Detect which cell encompasses the target text, then output its (x, y) center coordinate. 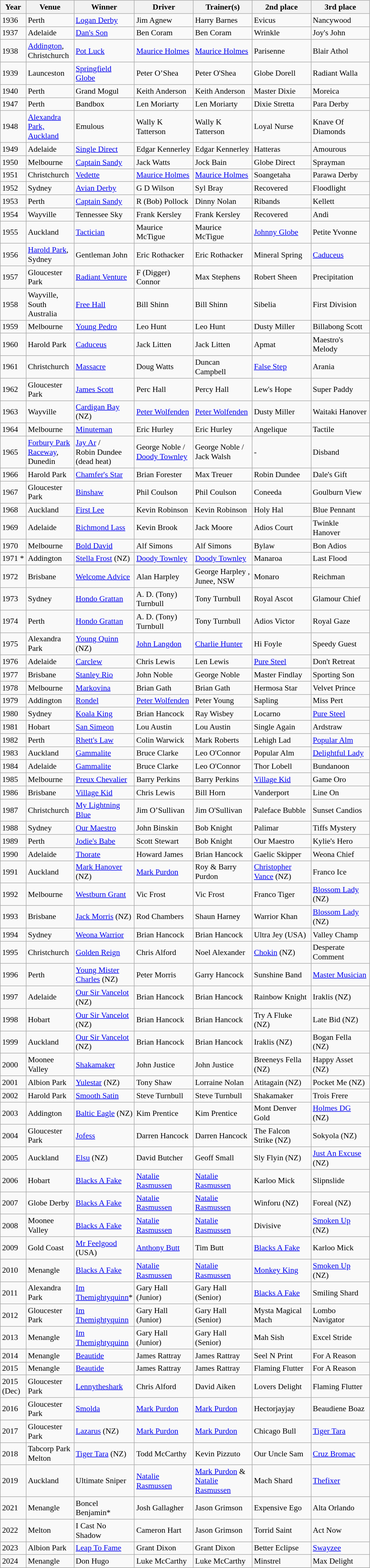
Kevin Brook (164, 528)
2013 (13, 1338)
Game Oro (340, 779)
Melton (50, 1530)
Brian Forester (164, 475)
Springfield Globe (104, 73)
Jack Morris (NZ) (104, 917)
Lorraine Nolan (223, 1082)
Sunshine Band (281, 975)
Colin Warwick (164, 740)
First Division (340, 304)
Arania (340, 367)
Blue Pennant (340, 510)
2006 (13, 1180)
1957 (13, 277)
Stanley Rio (104, 675)
Hatteras (281, 149)
Better Eclipse (281, 1548)
Mark Hanover (NZ) (104, 872)
Koala King (104, 714)
2001 (13, 1082)
John Langdon (164, 644)
Avian Derby (104, 188)
Thor Lobell (281, 767)
Tony Shaw (164, 1082)
Launceston (50, 73)
Perc Hall (164, 389)
2007 (13, 1203)
Mysta Magical Mach (281, 1316)
Excel Stride (340, 1338)
1967 (13, 492)
2000 (13, 1064)
Line On (340, 793)
2014 (13, 1356)
Radiant Venture (104, 277)
Nancywood (340, 20)
Lazarus (NZ) (104, 1431)
Christopher Vance (NZ) (281, 872)
Late Bid (NZ) (340, 1020)
Smooth Satin (104, 1096)
Jodie's Babe (104, 841)
Petite Yvonne (340, 232)
2005 (13, 1158)
Thorate (104, 854)
Parisenne (281, 51)
1964 (13, 430)
Bandbox (104, 104)
Breeneys Fella (NZ) (281, 1064)
Gaelic Skipper (281, 854)
2003 (13, 1113)
1988 (13, 828)
2016 (13, 1409)
Vedette (104, 175)
Emulous (104, 127)
Seel N Print (281, 1356)
Don't Retreat (340, 662)
Our Uncle Sam (281, 1454)
Expensive Ego (281, 1508)
Act Now (340, 1530)
Todd McCarthy (164, 1454)
Master Dixie (281, 91)
Miss Pert (340, 701)
Gentleman John (104, 255)
Trainer(s) (223, 7)
3rd place (340, 7)
1936 (13, 20)
Grand Mogul (104, 91)
Robin Dundee (281, 475)
Royal Ascot (281, 599)
G D Wilson (164, 188)
Forbury Park Raceway, Dunedin (50, 453)
Speedy Guest (340, 644)
Mark Roberts (223, 740)
Vanderport (281, 793)
Geoff Small (223, 1158)
Evicus (281, 20)
1981 (13, 727)
- (281, 453)
John Binskin (164, 828)
Pocket Me (NZ) (340, 1082)
Scott Stewart (164, 841)
1971 * (13, 559)
Glamour Chief (340, 599)
Manaroa (281, 559)
Roy & Barry Purdon (223, 872)
1937 (13, 33)
Im Themightyquinn* (104, 1293)
Harold Park, Sydney (50, 255)
Apmat (281, 345)
1951 (13, 175)
1961 (13, 367)
2002 (13, 1096)
Winner (104, 7)
1960 (13, 345)
1970 (13, 546)
Hermosa Star (281, 688)
1979 (13, 701)
Sunset Candios (340, 810)
Para Derby (340, 104)
Rondel (104, 701)
1976 (13, 662)
Trois Frere (340, 1096)
Velvet Prince (340, 688)
Lehigh Lad (281, 740)
Weona Chief (340, 854)
Slipnslide (340, 1180)
Torrid Saint (281, 1530)
Charlie Hunter (223, 644)
1939 (13, 73)
2009 (13, 1248)
George Noble /Doody Townley (164, 453)
Chicago Bull (281, 1431)
2008 (13, 1225)
Jim Agnew (164, 20)
Stella Frost (NZ) (104, 559)
1974 (13, 621)
Smiling Shard (340, 1293)
Baltic Eagle (NZ) (104, 1113)
Pot Luck (104, 51)
1950 (13, 162)
Monaro (281, 577)
Duncan Campbell (223, 367)
Disband (340, 453)
Rod Chambers (164, 917)
Single Again (281, 727)
1953 (13, 202)
1978 (13, 688)
Sprayman (340, 162)
1954 (13, 215)
Tactician (104, 232)
Foreal (NZ) (340, 1203)
Joy's John (340, 33)
1989 (13, 841)
Happy Asset (NZ) (340, 1064)
Monkey King (281, 1270)
1982 (13, 740)
1998 (13, 1020)
Hectorjayjay (281, 1409)
Young Mister Charles (NZ) (104, 975)
1963 (13, 412)
Alan Harpley (164, 577)
2010 (13, 1270)
Jack Watts (164, 162)
Lennytheshark (104, 1386)
Venue (50, 7)
Bold David (104, 546)
Last Flood (340, 559)
Doug Watts (164, 367)
Valley Champ (340, 935)
Tactile (340, 430)
I Cast No Shadow (104, 1530)
Weona Warrior (104, 935)
Mark Purdon & Natalie Rasmussen (223, 1481)
Delightful Lady (340, 753)
2015 (13, 1369)
1955 (13, 232)
Twinkle Hanover (340, 528)
David Aiken (223, 1386)
Driver (164, 7)
Sly Flyin (NZ) (281, 1158)
1947 (13, 104)
Parawa Derby (340, 175)
Franco Tiger (281, 895)
Reichman (340, 577)
Wayville, South Australia (50, 304)
Welcome Advice (104, 577)
Moreica (340, 91)
Palimar (281, 828)
Rhett's Law (104, 740)
Billabong Scott (340, 327)
1983 (13, 753)
2012 (13, 1316)
1969 (13, 528)
Syl Bray (223, 188)
Kevin Pizzuto (223, 1454)
1965 (13, 453)
2017 (13, 1431)
1997 (13, 998)
Radiant Walla (340, 73)
Bon Adios (340, 546)
2011 (13, 1293)
1977 (13, 675)
2018 (13, 1454)
1992 (13, 895)
Boncel Benjamin* (104, 1508)
Preux Chevalier (104, 779)
Sibelia (281, 304)
Westburn Grant (104, 895)
Sapling (281, 701)
Ribands (281, 202)
2004 (13, 1136)
Try A Fluke (NZ) (281, 1020)
Dinny Nolan (223, 202)
George Noble (223, 675)
Peter O'Shea (223, 73)
Chokin (NZ) (281, 952)
John Noble (164, 675)
Alexandra Park, Auckland (50, 127)
1972 (13, 577)
Len Lewis (223, 662)
1986 (13, 793)
Goulburn View (340, 492)
Holy Hal (281, 510)
Dan's Son (104, 33)
Percy Hall (223, 389)
Peter Young (223, 701)
Jock Bain (223, 162)
1984 (13, 767)
1993 (13, 917)
1958 (13, 304)
Mah Sish (281, 1338)
Harry Barnes (223, 20)
Don Hugo (104, 1561)
James Scott (104, 389)
Kylie's Hero (340, 841)
Franco Ice (340, 872)
Desperate Comment (340, 952)
Coneeda (281, 492)
Jim O'Sullivan (223, 810)
Amourous (340, 149)
George Noble /Jack Walsh (223, 453)
Maestro's Melody (340, 345)
Super Paddy (340, 389)
1968 (13, 510)
1991 (13, 872)
Golden Reign (104, 952)
Just An Excuse (NZ) (340, 1158)
Alta Orlando (340, 1508)
Lew's Hope (281, 389)
Tabcorp Park Melton (50, 1454)
Robert Sheen (281, 277)
Mach Shard (281, 1481)
1975 (13, 644)
Max Delight (340, 1561)
Sokyola (NZ) (340, 1136)
Beaudiene Boaz (340, 1409)
Thefixer (340, 1481)
Locarno (281, 714)
1948 (13, 127)
Gold Coast (50, 1248)
Tiger Tara (NZ) (104, 1454)
Shaun Harney (223, 917)
Swayzee (340, 1548)
Peter O’Shea (164, 73)
David Butcher (164, 1158)
Year (13, 7)
1952 (13, 188)
1987 (13, 810)
Hi Foyle (281, 644)
Jack Moore (223, 528)
Master Findlay (281, 675)
2019 (13, 1481)
Lombo Navigator (340, 1316)
False Step (281, 367)
Ray Wisbey (223, 714)
Richmond Lass (104, 528)
Kellett (340, 202)
Warrior Khan (281, 917)
Yulestar (NZ) (104, 1082)
Globe Dorell (281, 73)
Young Quinn (NZ) (104, 644)
Minstrel (281, 1561)
Master Musician (340, 975)
Ultimate Sniper (104, 1481)
Waitaki Hanover (340, 412)
Sporting Son (340, 675)
Winforu (NZ) (281, 1203)
Anthony Butt (164, 1248)
Tennessee Sky (104, 215)
Elsu (NZ) (104, 1158)
Leap To Fame (104, 1548)
Max Treuer (223, 475)
Mr Feelgood (USA) (104, 1248)
Holmes DG (NZ) (340, 1113)
1949 (13, 149)
Andi (340, 215)
Massacre (104, 367)
1938 (13, 51)
Logan Derby (104, 20)
Markovina (104, 688)
Blair Athol (340, 51)
Dixie Stretta (281, 104)
1980 (13, 714)
Bundanoon (340, 767)
Josh Gallagher (164, 1508)
Young Pedro (104, 327)
My Lightning Blue (104, 810)
Adios Court (281, 528)
Mineral Spring (281, 255)
2021 (13, 1508)
Angelique (281, 430)
Jim O’Sullivan (164, 810)
1940 (13, 91)
Wrinkle (281, 33)
First Lee (104, 510)
Howard James (164, 854)
Bogan Fella (NZ) (340, 1042)
Binshaw (104, 492)
George Harpley , Junee, NSW (223, 577)
Paleface Bubble (281, 810)
Bylaw (281, 546)
R (Bob) Pollock (164, 202)
2023 (13, 1548)
San Simeon (104, 727)
Rainbow Knight (281, 998)
Max Stephens (223, 277)
Tim Butt (223, 1248)
Ardstraw (340, 727)
1956 (13, 255)
Adios Victor (281, 621)
Cameron Hart (164, 1530)
Bill Horn (223, 793)
Divisive (281, 1225)
1966 (13, 475)
1994 (13, 935)
Garry Hancock (223, 975)
Ultra Jey (USA) (281, 935)
Globe Direct (281, 162)
Tiffs Mystery (340, 828)
Noel Alexander (223, 952)
Free Hall (104, 304)
Peter Morris (164, 975)
Chamfer's Star (104, 475)
Atitagain (NZ) (281, 1082)
Jofess (104, 1136)
1995 (13, 952)
Smolda (104, 1409)
1959 (13, 327)
Loyal Nurse (281, 127)
1962 (13, 389)
Cruz Bromac (340, 1454)
1999 (13, 1042)
1985 (13, 779)
Soangetaha (281, 175)
Single Direct (104, 149)
Addington, Christchurch (50, 51)
Lovers Delight (281, 1386)
1996 (13, 975)
Tiger Tara (340, 1431)
Cardigan Bay (NZ) (104, 412)
Royal Gaze (340, 621)
Mont Denver Gold (281, 1113)
Johnny Globe (281, 232)
2024 (13, 1561)
1990 (13, 854)
Knave Of Diamonds (340, 127)
Carclew (104, 662)
2015 (Dec) (13, 1386)
Jay Ar /Robin Dundee (dead heat) (104, 453)
2022 (13, 1530)
Floodlight (340, 188)
The Falcon Strike (NZ) (281, 1136)
Precipitation (340, 277)
Minuteman (104, 430)
Globe Derby (50, 1203)
1973 (13, 599)
Dale's Gift (340, 475)
2nd place (281, 7)
F (Digger) Connor (164, 277)
